Find where the given text appears and provide that cell's center as (X, Y) coordinate. 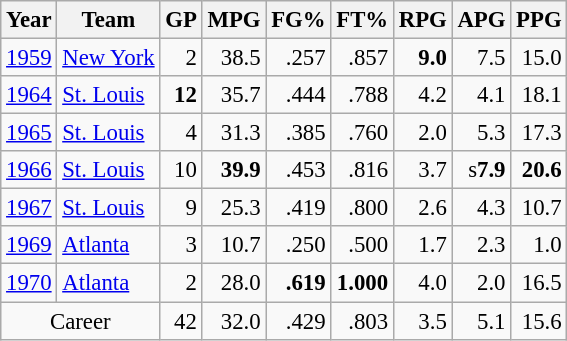
4.1 (482, 95)
38.5 (234, 58)
4.2 (422, 95)
12 (181, 95)
15.6 (539, 321)
.385 (298, 133)
31.3 (234, 133)
1970 (29, 283)
32.0 (234, 321)
APG (482, 20)
Year (29, 20)
MPG (234, 20)
1969 (29, 245)
.250 (298, 245)
5.1 (482, 321)
.857 (362, 58)
9 (181, 208)
42 (181, 321)
.429 (298, 321)
15.0 (539, 58)
35.7 (234, 95)
18.1 (539, 95)
3.7 (422, 170)
16.5 (539, 283)
s7.9 (482, 170)
.760 (362, 133)
2.6 (422, 208)
3 (181, 245)
4.0 (422, 283)
4 (181, 133)
.619 (298, 283)
1.0 (539, 245)
FT% (362, 20)
.816 (362, 170)
39.9 (234, 170)
1.7 (422, 245)
25.3 (234, 208)
2.3 (482, 245)
.419 (298, 208)
1959 (29, 58)
.800 (362, 208)
1964 (29, 95)
RPG (422, 20)
1966 (29, 170)
.257 (298, 58)
1965 (29, 133)
PPG (539, 20)
4.3 (482, 208)
.500 (362, 245)
3.5 (422, 321)
FG% (298, 20)
1967 (29, 208)
17.3 (539, 133)
New York (108, 58)
.788 (362, 95)
Career (80, 321)
GP (181, 20)
10 (181, 170)
.453 (298, 170)
28.0 (234, 283)
20.6 (539, 170)
.444 (298, 95)
5.3 (482, 133)
.803 (362, 321)
Team (108, 20)
7.5 (482, 58)
1.000 (362, 283)
9.0 (422, 58)
